Return the (X, Y) coordinate for the center point of the cell that contains the specified text.  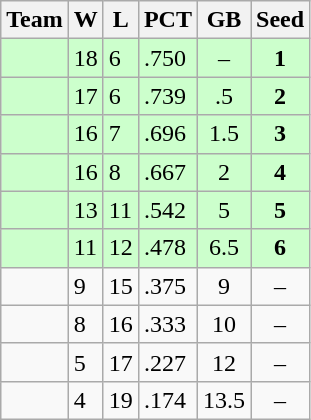
.667 (168, 172)
GB (224, 20)
.478 (168, 248)
7 (120, 134)
PCT (168, 20)
.5 (224, 96)
.739 (168, 96)
13.5 (224, 400)
.174 (168, 400)
.375 (168, 286)
6.5 (224, 248)
.542 (168, 210)
Team (35, 20)
.227 (168, 362)
.333 (168, 324)
19 (120, 400)
15 (120, 286)
1.5 (224, 134)
13 (86, 210)
Seed (280, 20)
3 (280, 134)
.750 (168, 58)
.696 (168, 134)
18 (86, 58)
10 (224, 324)
1 (280, 58)
L (120, 20)
W (86, 20)
